Capture the cell that displays the provided text and extract its (X, Y) central coordinate. 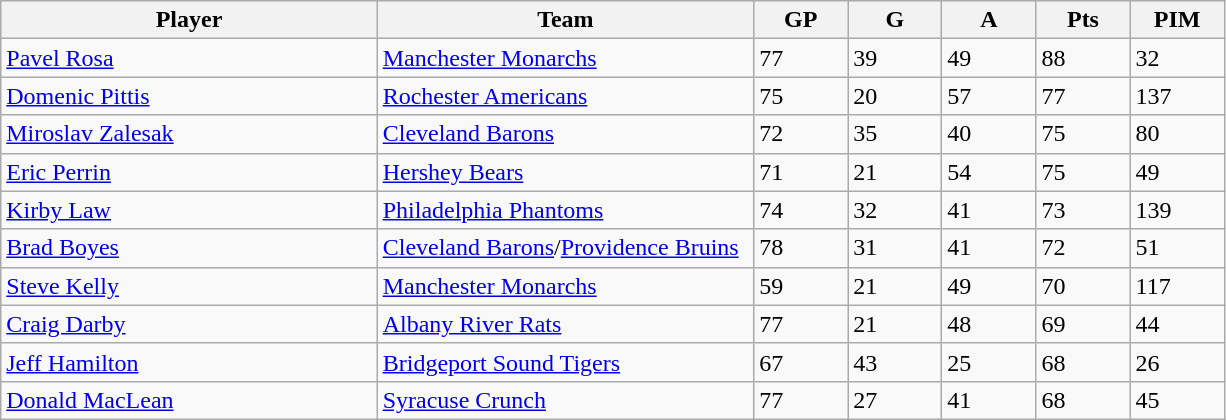
59 (801, 286)
54 (989, 172)
70 (1083, 286)
Bridgeport Sound Tigers (565, 362)
69 (1083, 324)
80 (1177, 134)
Brad Boyes (189, 248)
39 (895, 58)
40 (989, 134)
Pts (1083, 20)
Craig Darby (189, 324)
Team (565, 20)
45 (1177, 400)
Cleveland Barons/Providence Bruins (565, 248)
Jeff Hamilton (189, 362)
51 (1177, 248)
Cleveland Barons (565, 134)
GP (801, 20)
88 (1083, 58)
31 (895, 248)
44 (1177, 324)
Syracuse Crunch (565, 400)
27 (895, 400)
57 (989, 96)
A (989, 20)
Rochester Americans (565, 96)
48 (989, 324)
78 (801, 248)
Miroslav Zalesak (189, 134)
Kirby Law (189, 210)
74 (801, 210)
117 (1177, 286)
Pavel Rosa (189, 58)
20 (895, 96)
73 (1083, 210)
Albany River Rats (565, 324)
67 (801, 362)
Donald MacLean (189, 400)
Eric Perrin (189, 172)
Domenic Pittis (189, 96)
Hershey Bears (565, 172)
25 (989, 362)
35 (895, 134)
139 (1177, 210)
71 (801, 172)
Player (189, 20)
137 (1177, 96)
Philadelphia Phantoms (565, 210)
43 (895, 362)
G (895, 20)
26 (1177, 362)
Steve Kelly (189, 286)
PIM (1177, 20)
